Detect which cell encompasses the target text, then output its (x, y) center coordinate. 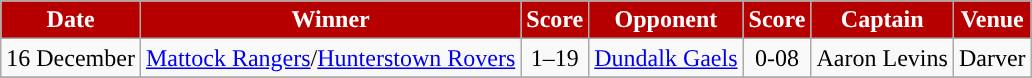
0-08 (777, 58)
Winner (330, 20)
Mattock Rangers/Hunterstown Rovers (330, 58)
Opponent (666, 20)
Captain (882, 20)
Darver (992, 58)
16 December (71, 58)
1–19 (555, 58)
Aaron Levins (882, 58)
Date (71, 20)
Venue (992, 20)
Dundalk Gaels (666, 58)
